For the text-containing cell, return its midpoint in [x, y] coordinate format. 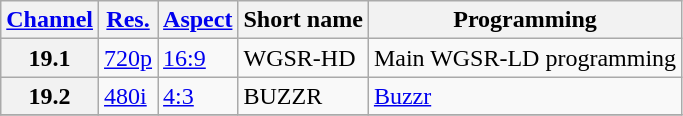
Short name [303, 20]
Res. [128, 20]
Programming [524, 20]
4:3 [198, 96]
WGSR-HD [303, 58]
720p [128, 58]
Channel [50, 20]
480i [128, 96]
Main WGSR-LD programming [524, 58]
19.1 [50, 58]
BUZZR [303, 96]
19.2 [50, 96]
Buzzr [524, 96]
Aspect [198, 20]
16:9 [198, 58]
